Detect which cell encompasses the target text, then output its (x, y) center coordinate. 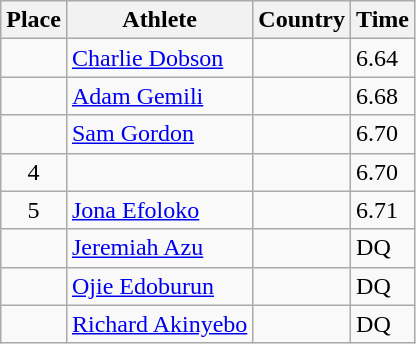
6.71 (383, 210)
Country (302, 20)
Jona Efoloko (159, 210)
6.64 (383, 58)
Place (34, 20)
Sam Gordon (159, 134)
6.68 (383, 96)
Richard Akinyebo (159, 324)
Adam Gemili (159, 96)
Jeremiah Azu (159, 248)
Ojie Edoburun (159, 286)
Time (383, 20)
4 (34, 172)
5 (34, 210)
Athlete (159, 20)
Charlie Dobson (159, 58)
